Pinpoint the cell where the given text exists, returning its (x, y) midpoint coordinate. 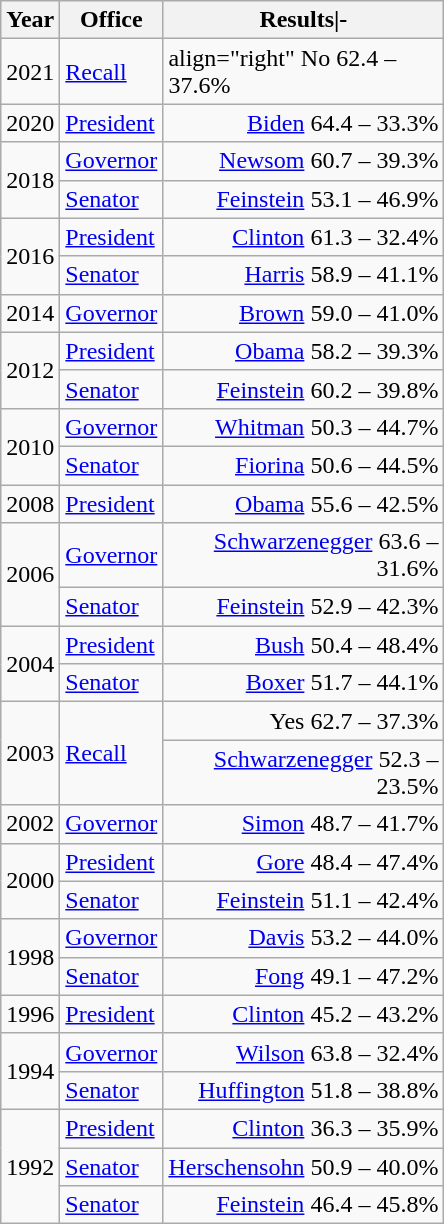
2014 (30, 313)
2021 (30, 72)
Bush 50.4 – 48.4% (304, 645)
2004 (30, 664)
2016 (30, 256)
Clinton 45.2 – 43.2% (304, 1014)
Clinton 36.3 – 35.9% (304, 1128)
align="right" No 62.4 – 37.6% (304, 72)
Feinstein 46.4 – 45.8% (304, 1205)
Herschensohn 50.9 – 40.0% (304, 1167)
1996 (30, 1014)
Feinstein 60.2 – 39.8% (304, 389)
Huffington 51.8 – 38.8% (304, 1090)
Feinstein 52.9 – 42.3% (304, 607)
Simon 48.7 – 41.7% (304, 824)
Results|- (304, 20)
2002 (30, 824)
1992 (30, 1166)
2010 (30, 446)
Schwarzenegger 52.3 – 23.5% (304, 772)
2018 (30, 180)
Feinstein 53.1 – 46.9% (304, 199)
Whitman 50.3 – 44.7% (304, 427)
2003 (30, 754)
Fiorina 50.6 – 44.5% (304, 465)
Newsom 60.7 – 39.3% (304, 161)
Obama 55.6 – 42.5% (304, 503)
Boxer 51.7 – 44.1% (304, 683)
Biden 64.4 – 33.3% (304, 123)
2000 (30, 881)
Office (112, 20)
Clinton 61.3 – 32.4% (304, 237)
Feinstein 51.1 – 42.4% (304, 900)
Schwarzenegger 63.6 – 31.6% (304, 556)
2006 (30, 574)
Fong 49.1 – 47.2% (304, 976)
Brown 59.0 – 41.0% (304, 313)
2012 (30, 370)
Gore 48.4 – 47.4% (304, 862)
1998 (30, 957)
Year (30, 20)
2020 (30, 123)
Yes 62.7 – 37.3% (304, 721)
Wilson 63.8 – 32.4% (304, 1052)
2008 (30, 503)
Obama 58.2 – 39.3% (304, 351)
Harris 58.9 – 41.1% (304, 275)
Davis 53.2 – 44.0% (304, 938)
1994 (30, 1071)
